Find where the given text appears and provide that cell's center as [x, y] coordinate. 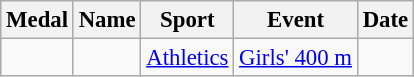
Event [296, 20]
Name [107, 20]
Girls' 400 m [296, 58]
Date [385, 20]
Athletics [188, 58]
Medal [38, 20]
Sport [188, 20]
